Return (x, y) of the center of cell containing provided text 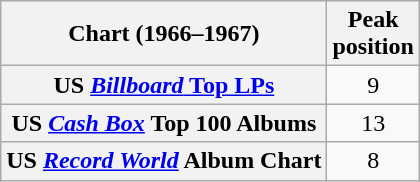
US Record World Album Chart (164, 161)
Peakposition (373, 34)
9 (373, 85)
13 (373, 123)
US Billboard Top LPs (164, 85)
Chart (1966–1967) (164, 34)
8 (373, 161)
US Cash Box Top 100 Albums (164, 123)
